Locate the cell with the specified text and output its (x, y) center coordinate. 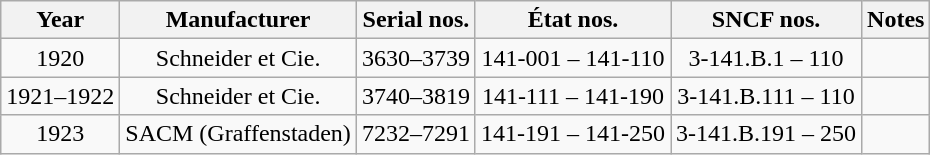
Year (60, 20)
3740–3819 (416, 96)
État nos. (572, 20)
3630–3739 (416, 58)
7232–7291 (416, 134)
141-191 – 141-250 (572, 134)
SNCF nos. (766, 20)
1923 (60, 134)
Manufacturer (238, 20)
1920 (60, 58)
SACM (Graffenstaden) (238, 134)
Serial nos. (416, 20)
3-141.B.1 – 110 (766, 58)
Notes (896, 20)
141-001 – 141-110 (572, 58)
1921–1922 (60, 96)
3-141.B.111 – 110 (766, 96)
3-141.B.191 – 250 (766, 134)
141-111 – 141-190 (572, 96)
